Determine the (X, Y) coordinate at the center of the cell enclosing the given text.  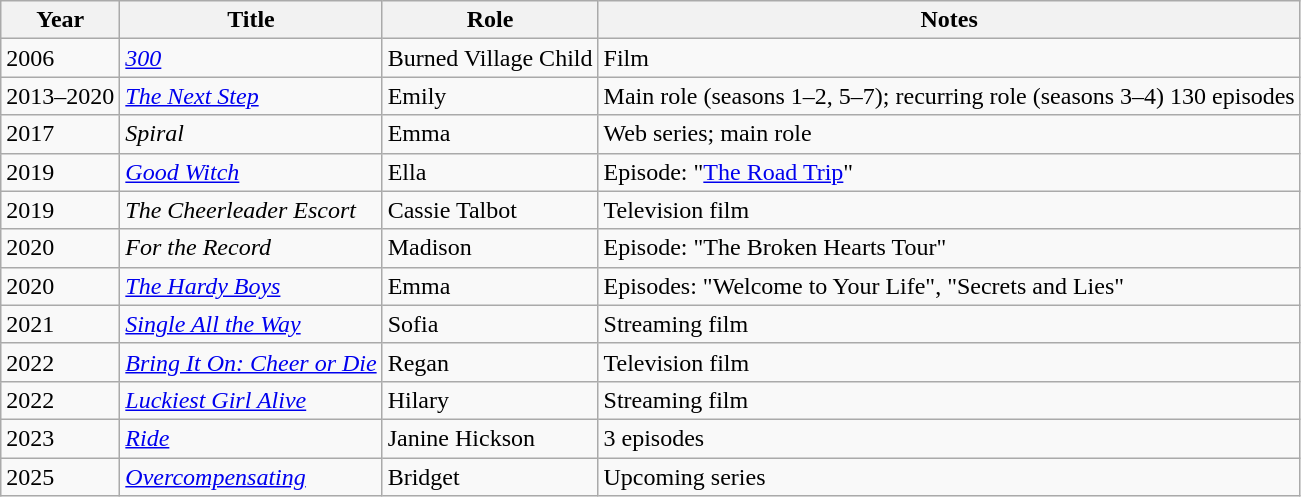
Cassie Talbot (490, 210)
Film (949, 58)
Episode: "The Broken Hearts Tour" (949, 248)
Hilary (490, 400)
Main role (seasons 1–2, 5–7); recurring role (seasons 3–4) 130 episodes (949, 96)
Year (60, 20)
Bridget (490, 477)
Spiral (251, 134)
Ride (251, 438)
Role (490, 20)
Notes (949, 20)
300 (251, 58)
Madison (490, 248)
Luckiest Girl Alive (251, 400)
2021 (60, 324)
Title (251, 20)
2025 (60, 477)
Burned Village Child (490, 58)
Ella (490, 172)
The Cheerleader Escort (251, 210)
2013–2020 (60, 96)
Good Witch (251, 172)
Janine Hickson (490, 438)
Overcompensating (251, 477)
Emily (490, 96)
Episodes: "Welcome to Your Life", "Secrets and Lies" (949, 286)
Single All the Way (251, 324)
Web series; main role (949, 134)
Regan (490, 362)
The Next Step (251, 96)
2023 (60, 438)
Bring It On: Cheer or Die (251, 362)
Sofia (490, 324)
Upcoming series (949, 477)
The Hardy Boys (251, 286)
2017 (60, 134)
For the Record (251, 248)
3 episodes (949, 438)
Episode: "The Road Trip" (949, 172)
2006 (60, 58)
